Provide the [X, Y] coordinate of the cell's center where the given text is located.  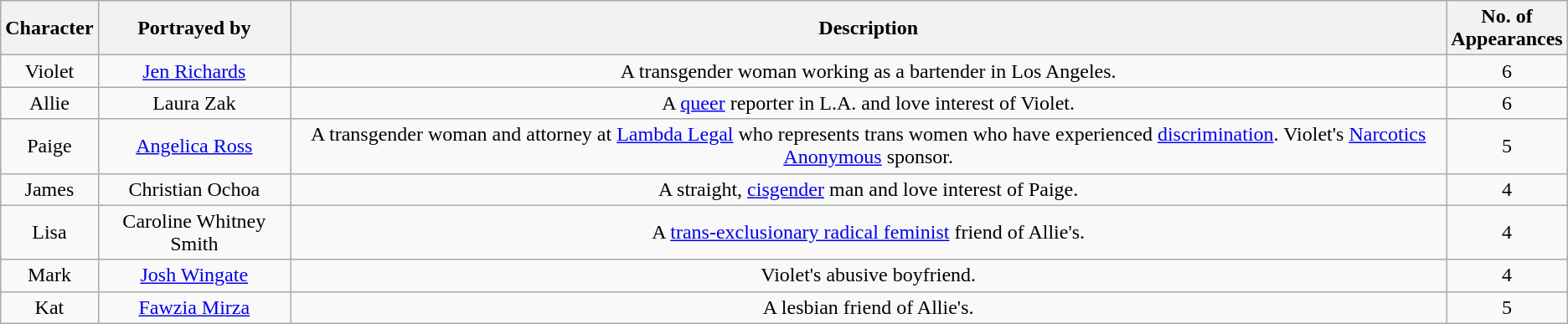
Fawzia Mirza [194, 307]
A queer reporter in L.A. and love interest of Violet. [869, 103]
James [49, 189]
Allie [49, 103]
Violet [49, 71]
A trans-exclusionary radical feminist friend of Allie's. [869, 233]
Violet's abusive boyfriend. [869, 275]
A lesbian friend of Allie's. [869, 307]
Caroline Whitney Smith [194, 233]
Christian Ochoa [194, 189]
Lisa [49, 233]
Paige [49, 146]
Josh Wingate [194, 275]
Kat [49, 307]
Laura Zak [194, 103]
Jen Richards [194, 71]
A straight, cisgender man and love interest of Paige. [869, 189]
Portrayed by [194, 28]
Angelica Ross [194, 146]
Description [869, 28]
Mark [49, 275]
A transgender woman working as a bartender in Los Angeles. [869, 71]
Character [49, 28]
No. ofAppearances [1507, 28]
